Return [X, Y] of the center of cell containing provided text 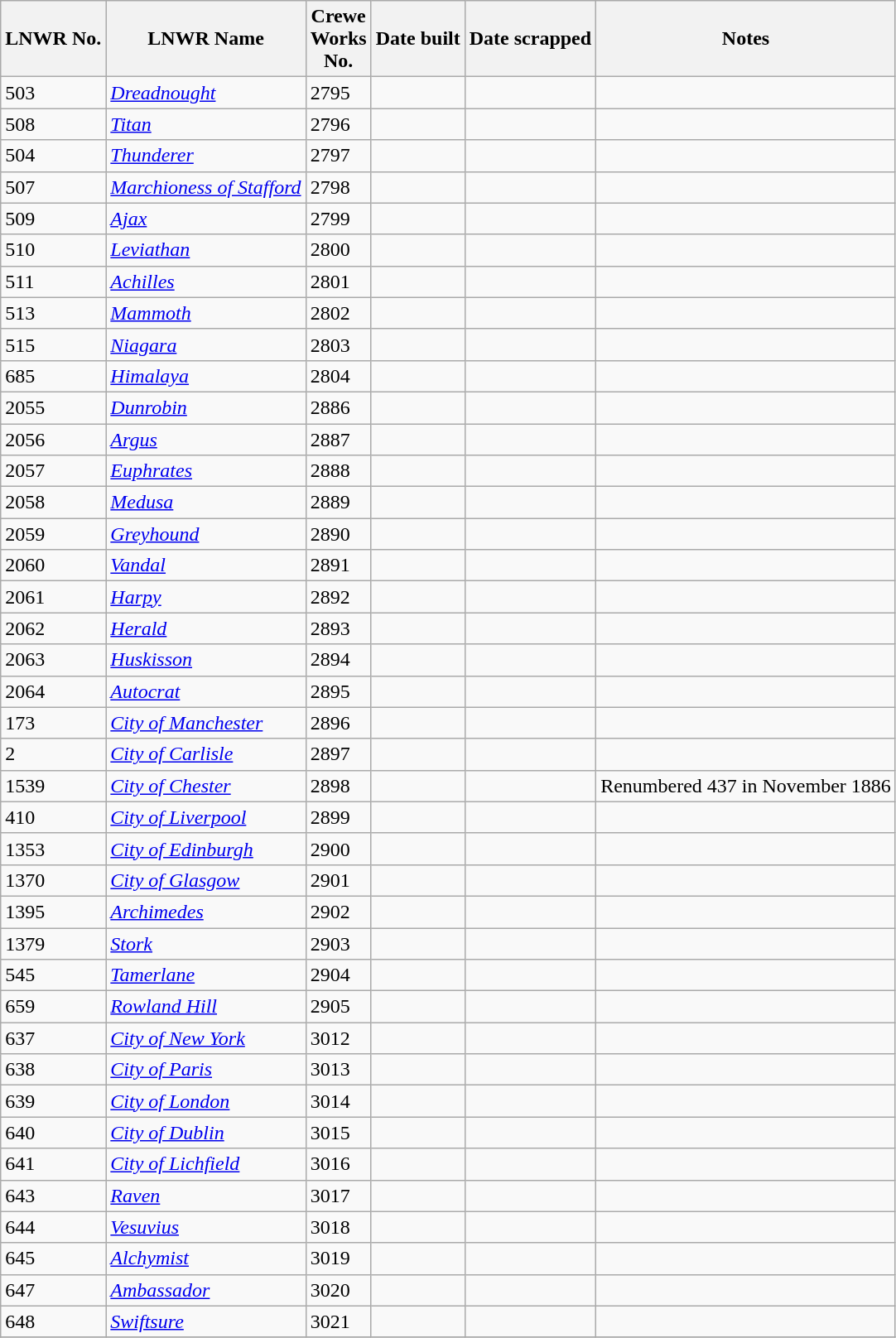
504 [53, 156]
3016 [338, 1164]
Autocrat [205, 691]
2897 [338, 754]
Date scrapped [530, 39]
3012 [338, 1038]
2896 [338, 723]
640 [53, 1133]
2795 [338, 93]
2797 [338, 156]
Date built [417, 39]
1379 [53, 943]
2059 [53, 534]
City of Glasgow [205, 880]
3018 [338, 1227]
CreweWorksNo. [338, 39]
Mammoth [205, 313]
City of Edinburgh [205, 849]
2898 [338, 786]
City of Paris [205, 1070]
1539 [53, 786]
511 [53, 282]
641 [53, 1164]
3020 [338, 1290]
Herald [205, 628]
Harpy [205, 597]
1370 [53, 880]
3021 [338, 1321]
2900 [338, 849]
Titan [205, 124]
508 [53, 124]
2796 [338, 124]
2890 [338, 534]
2895 [338, 691]
Raven [205, 1196]
2894 [338, 660]
2903 [338, 943]
Himalaya [205, 376]
2063 [53, 660]
Alchymist [205, 1259]
Archimedes [205, 912]
2060 [53, 566]
City of Carlisle [205, 754]
647 [53, 1290]
643 [53, 1196]
507 [53, 187]
City of Dublin [205, 1133]
City of Lichfield [205, 1164]
644 [53, 1227]
Dunrobin [205, 407]
3014 [338, 1101]
2891 [338, 566]
659 [53, 1007]
1353 [53, 849]
Dreadnought [205, 93]
2888 [338, 471]
2799 [338, 219]
3017 [338, 1196]
2798 [338, 187]
Niagara [205, 344]
Ambassador [205, 1290]
545 [53, 975]
Achilles [205, 282]
503 [53, 93]
Vandal [205, 566]
2061 [53, 597]
645 [53, 1259]
3015 [338, 1133]
2 [53, 754]
3013 [338, 1070]
173 [53, 723]
LNWR Name [205, 39]
648 [53, 1321]
2056 [53, 440]
City of New York [205, 1038]
Vesuvius [205, 1227]
515 [53, 344]
2902 [338, 912]
Thunderer [205, 156]
2058 [53, 503]
Ajax [205, 219]
639 [53, 1101]
638 [53, 1070]
Euphrates [205, 471]
513 [53, 313]
2892 [338, 597]
3019 [338, 1259]
2904 [338, 975]
2055 [53, 407]
Marchioness of Stafford [205, 187]
City of Liverpool [205, 817]
2057 [53, 471]
2803 [338, 344]
2899 [338, 817]
2889 [338, 503]
Tamerlane [205, 975]
2905 [338, 1007]
Renumbered 437 in November 1886 [746, 786]
2886 [338, 407]
2800 [338, 250]
509 [53, 219]
2804 [338, 376]
City of London [205, 1101]
2801 [338, 282]
City of Manchester [205, 723]
Stork [205, 943]
2064 [53, 691]
2901 [338, 880]
Leviathan [205, 250]
Medusa [205, 503]
637 [53, 1038]
Rowland Hill [205, 1007]
2062 [53, 628]
Huskisson [205, 660]
685 [53, 376]
410 [53, 817]
Swiftsure [205, 1321]
2887 [338, 440]
City of Chester [205, 786]
LNWR No. [53, 39]
510 [53, 250]
Argus [205, 440]
Notes [746, 39]
2893 [338, 628]
Greyhound [205, 534]
2802 [338, 313]
1395 [53, 912]
